Capture the cell that displays the provided text and extract its (X, Y) central coordinate. 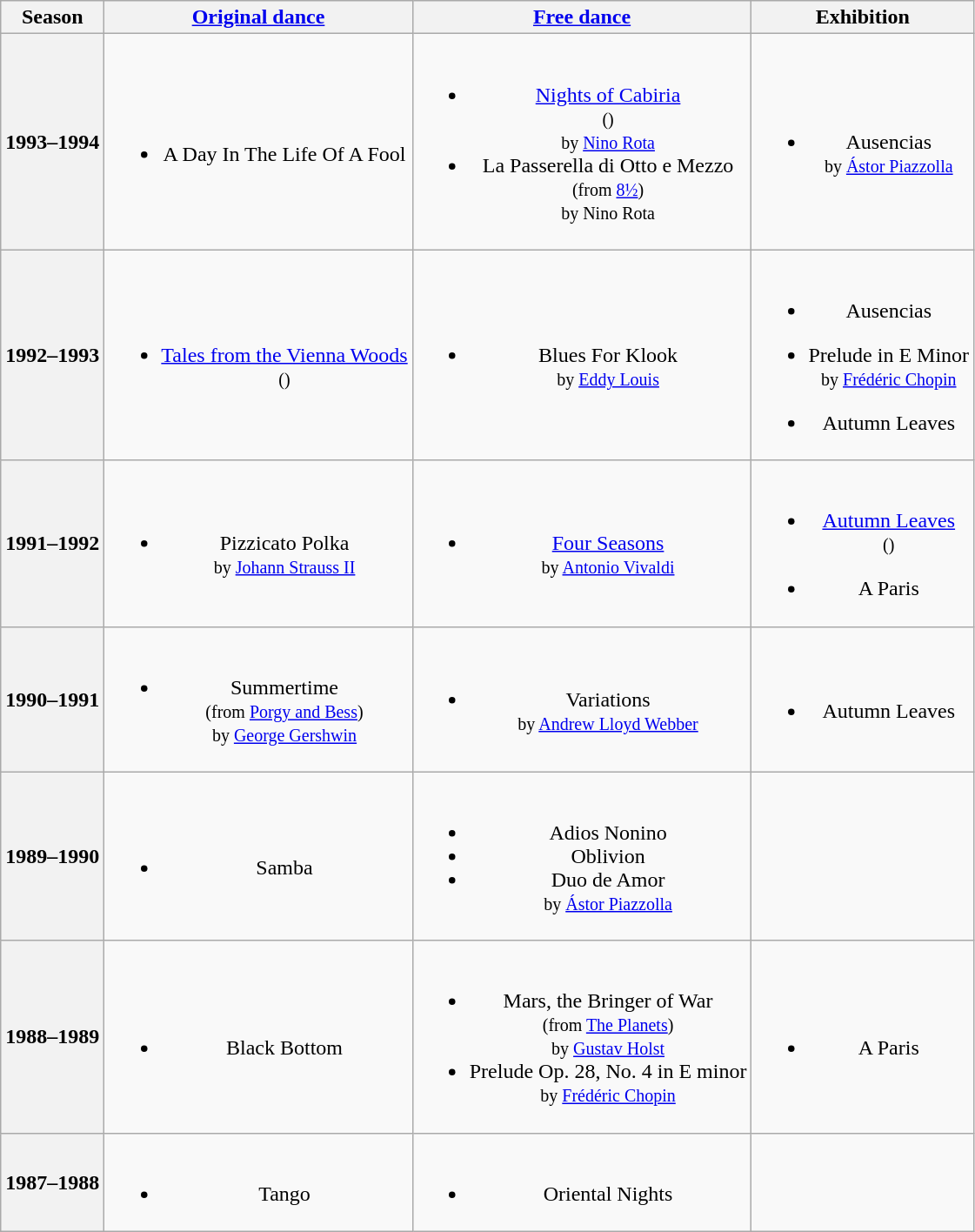
A Paris (863, 1037)
Tales from the Vienna Woods () (258, 355)
Autumn Leaves () A Paris (863, 543)
Black Bottom (258, 1037)
A Day In The Life Of A Fool (258, 142)
Samba (258, 856)
Exhibition (863, 17)
Mars, the Bringer of War (from The Planets) by Gustav Holst Prelude Op. 28, No. 4 in E minor by Frédéric Chopin (582, 1037)
Autumn Leaves (863, 700)
Adios NoninoOblivionDuo de Amor by Ástor Piazzolla (582, 856)
Season (52, 17)
Pizzicato Polka by Johann Strauss II (258, 543)
Summertime (from Porgy and Bess) by George Gershwin (258, 700)
1989–1990 (52, 856)
Original dance (258, 17)
Oriental Nights (582, 1182)
1988–1989 (52, 1037)
AusenciasPrelude in E Minor by Frédéric ChopinAutumn Leaves (863, 355)
Nights of Cabiria () by Nino Rota La Passerella di Otto e Mezzo (from 8½) by Nino Rota (582, 142)
Four Seasons by Antonio Vivaldi (582, 543)
1992–1993 (52, 355)
Free dance (582, 17)
1991–1992 (52, 543)
Ausencias by Ástor Piazzolla (863, 142)
Blues For Klook by Eddy Louis (582, 355)
Variations by Andrew Lloyd Webber (582, 700)
1990–1991 (52, 700)
1987–1988 (52, 1182)
1993–1994 (52, 142)
Tango (258, 1182)
